Pinpoint the cell where the given text exists, returning its [x, y] midpoint coordinate. 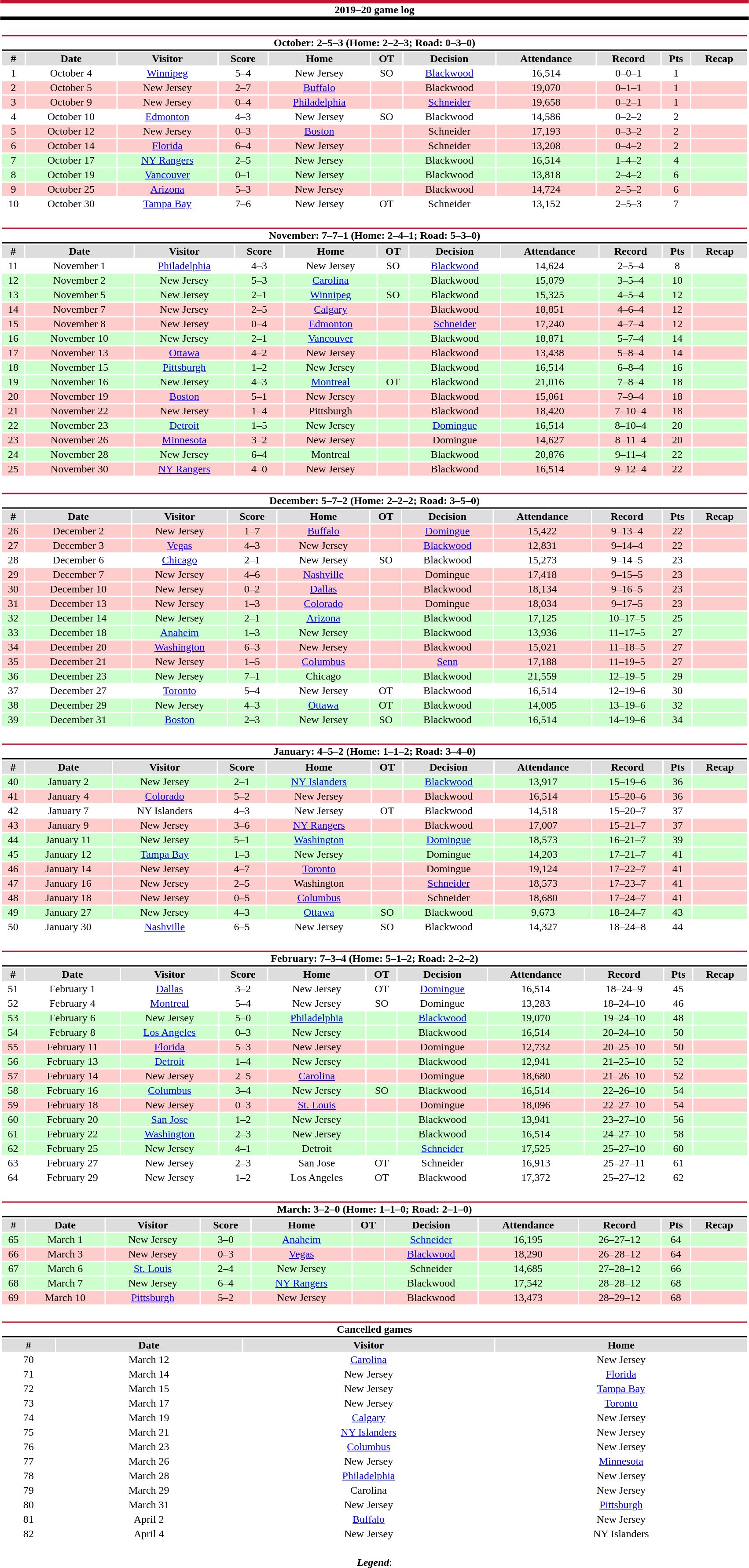
9–14–5 [627, 560]
31 [13, 604]
March 6 [65, 1269]
17,125 [542, 618]
15–19–6 [628, 782]
November 22 [80, 411]
55 [13, 1047]
25–27–10 [624, 1148]
18,871 [550, 338]
March 31 [149, 1505]
February 4 [72, 1003]
December 14 [78, 618]
14,327 [543, 927]
January 7 [68, 811]
February 1 [72, 989]
12–19–5 [627, 676]
0–4–2 [628, 146]
November 15 [80, 367]
October: 2–5–3 (Home: 2–2–3; Road: 0–3–0) [374, 43]
17 [13, 353]
13,438 [550, 353]
17–23–7 [628, 884]
9 [13, 190]
14,203 [543, 855]
15,422 [542, 531]
March 7 [65, 1283]
Cancelled games [374, 1329]
October 14 [71, 146]
18,034 [542, 604]
18,290 [528, 1254]
15,021 [542, 647]
23–27–10 [624, 1119]
12,941 [536, 1061]
17,542 [528, 1283]
April 2 [149, 1520]
17,525 [536, 1148]
March 23 [149, 1447]
20–25–10 [624, 1047]
35 [13, 662]
18–24–9 [624, 989]
December 31 [78, 720]
4–6–4 [631, 309]
November 5 [80, 295]
19,658 [546, 102]
March 17 [149, 1404]
77 [28, 1462]
January 30 [68, 927]
5–8–4 [631, 353]
November 16 [80, 382]
15,061 [550, 396]
March 3 [65, 1254]
69 [13, 1298]
4–6 [252, 575]
11–18–5 [627, 647]
71 [28, 1374]
63 [13, 1163]
December 23 [78, 676]
October 30 [71, 204]
February 6 [72, 1018]
40 [13, 782]
March 14 [149, 1374]
13,941 [536, 1119]
13,208 [546, 146]
2–4 [226, 1269]
9–12–4 [631, 469]
21–26–10 [624, 1076]
25–27–11 [624, 1163]
November 28 [80, 454]
5 [13, 132]
November 1 [80, 266]
January: 4–5–2 (Home: 1–1–2; Road: 3–4–0) [374, 751]
October 12 [71, 132]
November 8 [80, 324]
82 [28, 1534]
1–4–2 [628, 161]
0–2–2 [628, 117]
February 8 [72, 1032]
15,079 [550, 280]
Senn [447, 662]
13,283 [536, 1003]
7–9–4 [631, 396]
3–0 [226, 1240]
65 [13, 1240]
14,005 [542, 705]
73 [28, 1404]
17,193 [546, 132]
38 [13, 705]
8–10–4 [631, 425]
2019–20 game log [374, 10]
November 2 [80, 280]
January 4 [68, 797]
9–15–5 [627, 575]
November 10 [80, 338]
March 12 [149, 1360]
22–26–10 [624, 1090]
15–20–7 [628, 811]
25–27–12 [624, 1177]
7–10–4 [631, 411]
December 3 [78, 546]
5–7–4 [631, 338]
10–17–5 [627, 618]
18,851 [550, 309]
6–5 [242, 927]
57 [13, 1076]
18–24–7 [628, 913]
7–8–4 [631, 382]
February 14 [72, 1076]
February 25 [72, 1148]
14,624 [550, 266]
19,124 [543, 869]
27–28–12 [620, 1269]
March: 3–2–0 (Home: 1–1–0; Road: 2–1–0) [374, 1210]
13,936 [542, 633]
2–5–4 [631, 266]
12,831 [542, 546]
15–21–7 [628, 826]
17,240 [550, 324]
5–0 [243, 1018]
December: 5–7–2 (Home: 2–2–2; Road: 3–5–0) [374, 501]
October 9 [71, 102]
26 [13, 531]
11 [13, 266]
14,518 [543, 811]
17–22–7 [628, 869]
17,372 [536, 1177]
13 [13, 295]
January 11 [68, 840]
November: 7–7–1 (Home: 2–4–1; Road: 5–3–0) [374, 236]
March 10 [65, 1298]
3–4 [243, 1090]
0–1–1 [628, 88]
9–11–4 [631, 454]
6–3 [252, 647]
49 [13, 913]
76 [28, 1447]
9–14–4 [627, 546]
21,559 [542, 676]
February 29 [72, 1177]
75 [28, 1433]
7–6 [243, 204]
3–5–4 [631, 280]
17,418 [542, 575]
February 22 [72, 1134]
October 10 [71, 117]
42 [13, 811]
28–29–12 [620, 1298]
20–24–10 [624, 1032]
4–2 [259, 353]
4–1 [243, 1148]
26–28–12 [620, 1254]
12–19–6 [627, 691]
16,913 [536, 1163]
December 10 [78, 589]
16,195 [528, 1240]
1–7 [252, 531]
October 25 [71, 190]
24–27–10 [624, 1134]
72 [28, 1389]
47 [13, 884]
20,876 [550, 454]
15–20–6 [628, 797]
28 [13, 560]
3–6 [242, 826]
18,096 [536, 1105]
78 [28, 1476]
70 [28, 1360]
0–0–1 [628, 73]
16–21–7 [628, 840]
7–1 [252, 676]
74 [28, 1418]
17–24–7 [628, 898]
33 [13, 633]
2–7 [243, 88]
December 21 [78, 662]
15,325 [550, 295]
February 20 [72, 1119]
13,818 [546, 175]
51 [13, 989]
January 12 [68, 855]
0–2–1 [628, 102]
17,007 [543, 826]
80 [28, 1505]
March 21 [149, 1433]
March 1 [65, 1240]
79 [28, 1491]
14,724 [546, 190]
14,685 [528, 1269]
21,016 [550, 382]
2–5–2 [628, 190]
December 29 [78, 705]
February 27 [72, 1163]
November 7 [80, 309]
59 [13, 1105]
October 19 [71, 175]
January 2 [68, 782]
December 13 [78, 604]
November 30 [80, 469]
December 18 [78, 633]
February 13 [72, 1061]
October 17 [71, 161]
April 4 [149, 1534]
12,732 [536, 1047]
January 18 [68, 898]
December 27 [78, 691]
24 [13, 454]
December 6 [78, 560]
14–19–6 [627, 720]
October 4 [71, 73]
3 [13, 102]
0–3–2 [628, 132]
0–1 [243, 175]
February 18 [72, 1105]
March 28 [149, 1476]
0–2 [252, 589]
22–27–10 [624, 1105]
28–28–12 [620, 1283]
9–13–4 [627, 531]
18,420 [550, 411]
19–24–10 [624, 1018]
4–7 [242, 869]
18–24–8 [628, 927]
6–8–4 [631, 367]
2–4–2 [628, 175]
18–24–10 [624, 1003]
January 27 [68, 913]
14,627 [550, 440]
November 13 [80, 353]
18,134 [542, 589]
October 5 [71, 88]
March 15 [149, 1389]
11–17–5 [627, 633]
14,586 [546, 117]
November 23 [80, 425]
2–5–3 [628, 204]
15 [13, 324]
January 14 [68, 869]
December 7 [78, 575]
January 9 [68, 826]
26–27–12 [620, 1240]
0–5 [242, 898]
February: 7–3–4 (Home: 5–1–2; Road: 2–2–2) [374, 959]
March 19 [149, 1418]
13,917 [543, 782]
January 16 [68, 884]
67 [13, 1269]
4–7–4 [631, 324]
March 26 [149, 1462]
13,152 [546, 204]
December 20 [78, 647]
4–0 [259, 469]
15,273 [542, 560]
21 [13, 411]
8–11–4 [631, 440]
11–19–5 [627, 662]
November 19 [80, 396]
81 [28, 1520]
53 [13, 1018]
9–17–5 [627, 604]
13,473 [528, 1298]
21–25–10 [624, 1061]
February 16 [72, 1090]
17–21–7 [628, 855]
4–5–4 [631, 295]
December 2 [78, 531]
13–19–6 [627, 705]
March 29 [149, 1491]
19 [13, 382]
17,188 [542, 662]
9,673 [543, 913]
February 11 [72, 1047]
9–16–5 [627, 589]
November 26 [80, 440]
